Identify which cell holds the provided text, then report its [X, Y] central coordinate. 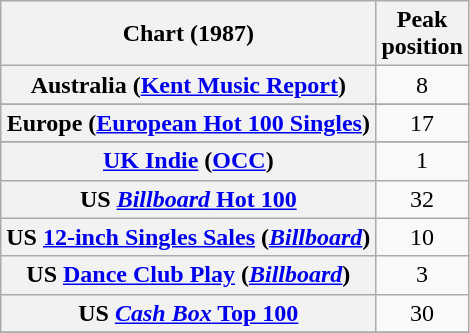
32 [422, 199]
US Dance Club Play (Billboard) [188, 275]
US Cash Box Top 100 [188, 313]
Peakposition [422, 34]
Chart (1987) [188, 34]
3 [422, 275]
Europe (European Hot 100 Singles) [188, 123]
1 [422, 161]
30 [422, 313]
10 [422, 237]
8 [422, 85]
US Billboard Hot 100 [188, 199]
UK Indie (OCC) [188, 161]
Australia (Kent Music Report) [188, 85]
US 12-inch Singles Sales (Billboard) [188, 237]
17 [422, 123]
